Extract the [x, y] coordinate from the center of the cell holding the provided text.  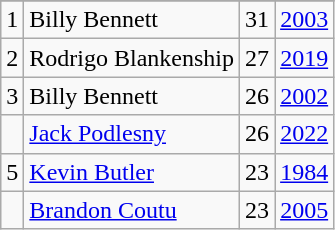
Rodrigo Blankenship [132, 58]
Kevin Butler [132, 172]
2022 [304, 134]
2003 [304, 20]
Brandon Coutu [132, 210]
1 [12, 20]
27 [258, 58]
2 [12, 58]
Jack Podlesny [132, 134]
2002 [304, 96]
1984 [304, 172]
31 [258, 20]
2019 [304, 58]
5 [12, 172]
3 [12, 96]
2005 [304, 210]
